Provide the (x, y) coordinate of the cell's center where the given text is located.  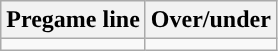
Pregame line (74, 20)
Over/under (210, 20)
